Return the [X, Y] coordinate for the center point of the cell that contains the specified text.  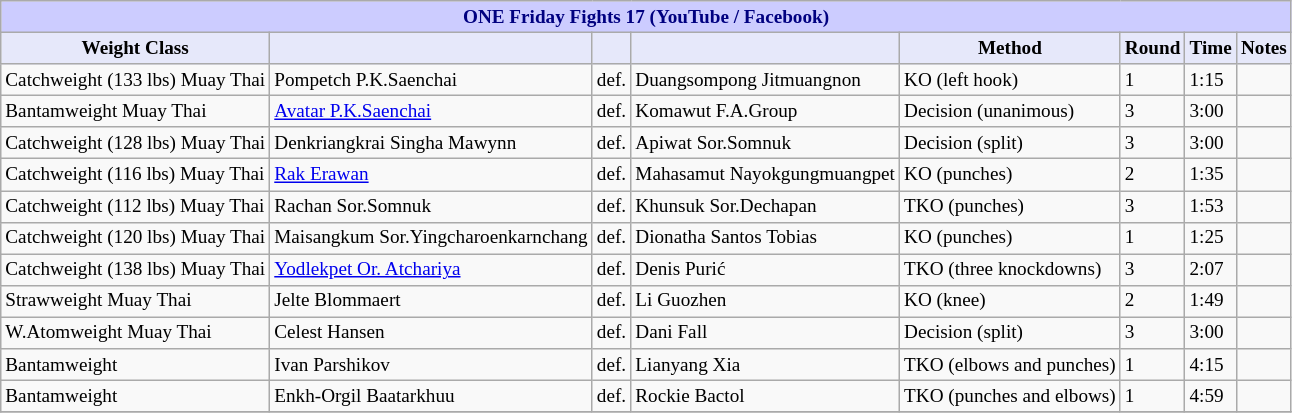
Avatar P.K.Saenchai [432, 111]
2:07 [1210, 270]
Pompetch P.K.Saenchai [432, 80]
Catchweight (120 lbs) Muay Thai [136, 238]
Notes [1264, 48]
Celest Hansen [432, 333]
Ivan Parshikov [432, 365]
Bantamweight Muay Thai [136, 111]
Maisangkum Sor.Yingcharoenkarnchang [432, 238]
Denkriangkrai Singha Mawynn [432, 143]
Round [1152, 48]
Dionatha Santos Tobias [766, 238]
Method [1010, 48]
Rak Erawan [432, 175]
4:15 [1210, 365]
Decision (unanimous) [1010, 111]
1:15 [1210, 80]
4:59 [1210, 396]
KO (left hook) [1010, 80]
Catchweight (116 lbs) Muay Thai [136, 175]
W.Atomweight Muay Thai [136, 333]
TKO (three knockdowns) [1010, 270]
Catchweight (112 lbs) Muay Thai [136, 206]
Duangsompong Jitmuangnon [766, 80]
Jelte Blommaert [432, 301]
Enkh-Orgil Baatarkhuu [432, 396]
KO (knee) [1010, 301]
Dani Fall [766, 333]
ONE Friday Fights 17 (YouTube / Facebook) [646, 17]
Rachan Sor.Somnuk [432, 206]
Catchweight (128 lbs) Muay Thai [136, 143]
Apiwat Sor.Somnuk [766, 143]
Komawut F.A.Group [766, 111]
Yodlekpet Or. Atchariya [432, 270]
TKO (elbows and punches) [1010, 365]
Catchweight (138 lbs) Muay Thai [136, 270]
TKO (punches) [1010, 206]
1:53 [1210, 206]
Mahasamut Nayokgungmuangpet [766, 175]
Catchweight (133 lbs) Muay Thai [136, 80]
Rockie Bactol [766, 396]
Li Guozhen [766, 301]
Denis Purić [766, 270]
1:49 [1210, 301]
Strawweight Muay Thai [136, 301]
1:25 [1210, 238]
Time [1210, 48]
1:35 [1210, 175]
Lianyang Xia [766, 365]
Weight Class [136, 48]
Khunsuk Sor.Dechapan [766, 206]
TKO (punches and elbows) [1010, 396]
